Scan for the cell matching the given text and deliver its [X, Y] coordinate at center. 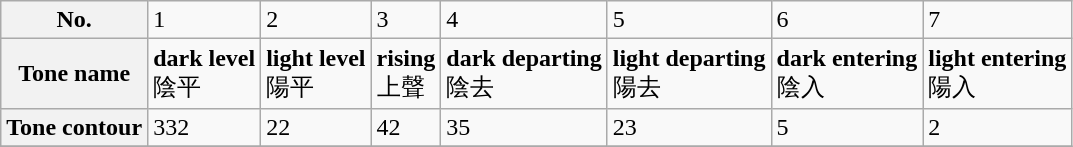
No. [74, 20]
dark level陰平 [204, 74]
22 [316, 127]
42 [406, 127]
332 [204, 127]
Tone contour [74, 127]
7 [998, 20]
23 [689, 127]
1 [204, 20]
light departing陽去 [689, 74]
35 [524, 127]
light entering陽入 [998, 74]
rising上聲 [406, 74]
dark departing陰去 [524, 74]
light level陽平 [316, 74]
3 [406, 20]
Tone name [74, 74]
dark entering陰入 [847, 74]
6 [847, 20]
4 [524, 20]
